Search for the cell housing the specified text and yield its [x, y] center coordinate. 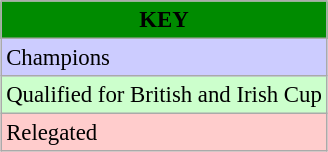
KEY [164, 20]
Relegated [164, 133]
Qualified for British and Irish Cup [164, 95]
Champions [164, 57]
